Extract the (x, y) coordinate from the center of the cell holding the provided text.  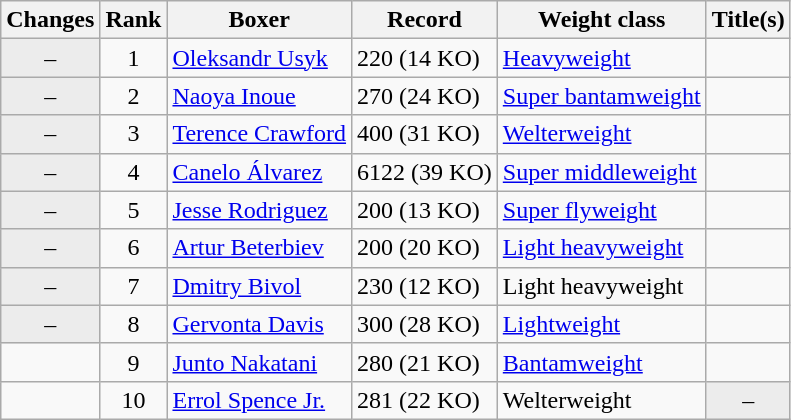
3 (134, 134)
Oleksandr Usyk (260, 58)
8 (134, 324)
Super flyweight (602, 210)
Heavyweight (602, 58)
281 (22 KO) (425, 400)
270 (24 KO) (425, 96)
5 (134, 210)
6122 (39 KO) (425, 172)
220 (14 KO) (425, 58)
Super middleweight (602, 172)
2 (134, 96)
Changes (50, 20)
Record (425, 20)
6 (134, 248)
300 (28 KO) (425, 324)
Artur Beterbiev (260, 248)
1 (134, 58)
Gervonta Davis (260, 324)
Boxer (260, 20)
Errol Spence Jr. (260, 400)
4 (134, 172)
7 (134, 286)
Junto Nakatani (260, 362)
Weight class (602, 20)
Terence Crawford (260, 134)
200 (20 KO) (425, 248)
10 (134, 400)
Super bantamweight (602, 96)
9 (134, 362)
280 (21 KO) (425, 362)
Jesse Rodriguez (260, 210)
200 (13 KO) (425, 210)
Lightweight (602, 324)
Naoya Inoue (260, 96)
400 (31 KO) (425, 134)
Dmitry Bivol (260, 286)
Canelo Álvarez (260, 172)
230 (12 KO) (425, 286)
Bantamweight (602, 362)
Rank (134, 20)
Title(s) (748, 20)
